From the cell containing the given text, extract its center point as [X, Y] coordinate. 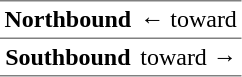
Southbound [68, 57]
← toward [189, 20]
Northbound [68, 20]
toward → [189, 57]
